Return (X, Y) of the center of cell containing provided text 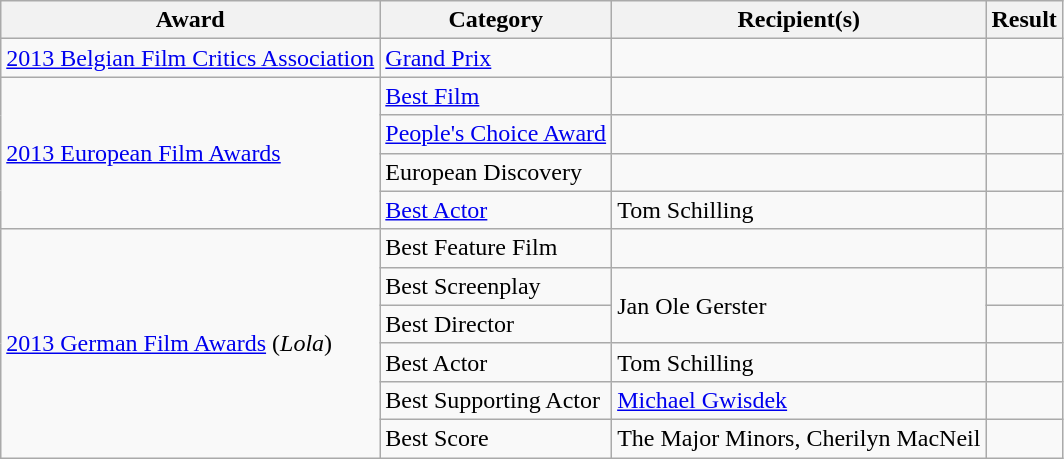
Jan Ole Gerster (799, 305)
Best Score (496, 438)
Result (1024, 20)
The Major Minors, Cherilyn MacNeil (799, 438)
Best Film (496, 96)
Best Feature Film (496, 248)
Category (496, 20)
Best Director (496, 324)
Award (190, 20)
2013 European Film Awards (190, 153)
People's Choice Award (496, 134)
Best Supporting Actor (496, 400)
Michael Gwisdek (799, 400)
Best Screenplay (496, 286)
2013 Belgian Film Critics Association (190, 58)
2013 German Film Awards (Lola) (190, 343)
European Discovery (496, 172)
Recipient(s) (799, 20)
Grand Prix (496, 58)
